Scan for the cell matching the given text and deliver its [x, y] coordinate at center. 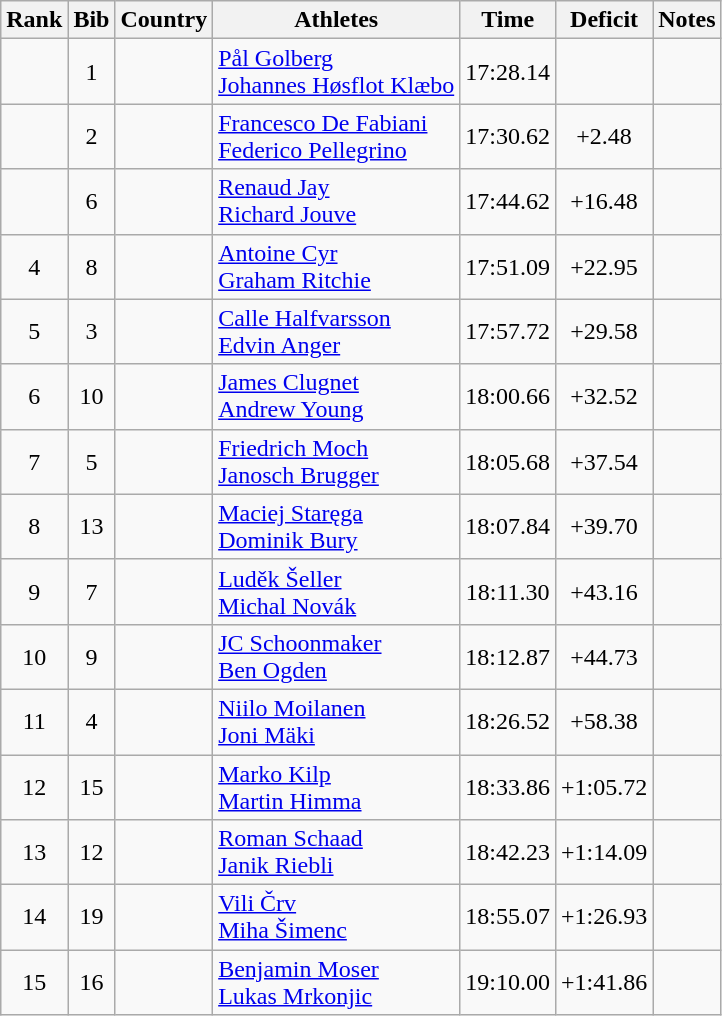
17:44.62 [508, 202]
14 [34, 918]
+1:26.93 [604, 918]
Roman SchaadJanik Riebli [336, 852]
Bib [92, 20]
17:51.09 [508, 266]
Time [508, 20]
18:42.23 [508, 852]
Rank [34, 20]
18:12.87 [508, 656]
17:28.14 [508, 72]
18:00.66 [508, 396]
18:26.52 [508, 722]
Pål GolbergJohannes Høsflot Klæbo [336, 72]
Renaud JayRichard Jouve [336, 202]
Niilo MoilanenJoni Mäki [336, 722]
+1:41.86 [604, 982]
Antoine CyrGraham Ritchie [336, 266]
Benjamin MoserLukas Mrkonjic [336, 982]
Athletes [336, 20]
Marko KilpMartin Himma [336, 786]
18:11.30 [508, 592]
2 [92, 136]
16 [92, 982]
+1:05.72 [604, 786]
Francesco De FabianiFederico Pellegrino [336, 136]
+44.73 [604, 656]
Luděk ŠellerMichal Novák [336, 592]
+37.54 [604, 462]
James ClugnetAndrew Young [336, 396]
17:30.62 [508, 136]
Notes [687, 20]
+43.16 [604, 592]
3 [92, 332]
18:55.07 [508, 918]
+16.48 [604, 202]
1 [92, 72]
18:05.68 [508, 462]
Maciej StaręgaDominik Bury [336, 526]
19:10.00 [508, 982]
+58.38 [604, 722]
17:57.72 [508, 332]
11 [34, 722]
Calle HalfvarssonEdvin Anger [336, 332]
+32.52 [604, 396]
JC SchoonmakerBen Ogden [336, 656]
19 [92, 918]
+39.70 [604, 526]
+22.95 [604, 266]
Country [164, 20]
+29.58 [604, 332]
18:07.84 [508, 526]
18:33.86 [508, 786]
Friedrich MochJanosch Brugger [336, 462]
Vili ČrvMiha Šimenc [336, 918]
Deficit [604, 20]
+2.48 [604, 136]
+1:14.09 [604, 852]
